Provide the [X, Y] coordinate of the cell's center where the given text is located.  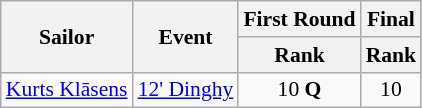
10 Q [299, 90]
First Round [299, 19]
Event [186, 36]
Kurts Klāsens [67, 90]
Final [392, 19]
12' Dinghy [186, 90]
10 [392, 90]
Sailor [67, 36]
